From the cell containing the given text, extract its center point as (X, Y) coordinate. 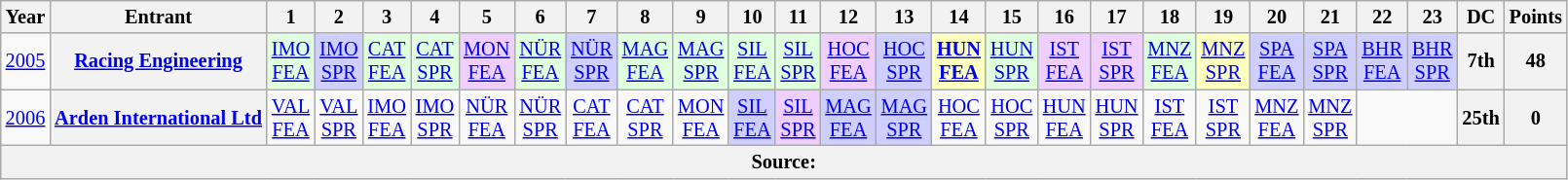
11 (798, 17)
16 (1064, 17)
7 (592, 17)
5 (487, 17)
SPASPR (1330, 61)
15 (1012, 17)
13 (904, 17)
20 (1276, 17)
6 (540, 17)
12 (847, 17)
2006 (25, 118)
17 (1117, 17)
VALSPR (339, 118)
SPAFEA (1276, 61)
Source: (784, 162)
18 (1169, 17)
4 (434, 17)
19 (1223, 17)
14 (958, 17)
21 (1330, 17)
48 (1536, 61)
Points (1536, 17)
23 (1433, 17)
10 (752, 17)
Entrant (158, 17)
9 (701, 17)
VALFEA (290, 118)
8 (645, 17)
2 (339, 17)
2005 (25, 61)
BHRSPR (1433, 61)
0 (1536, 118)
Racing Engineering (158, 61)
22 (1382, 17)
BHRFEA (1382, 61)
7th (1481, 61)
3 (386, 17)
1 (290, 17)
25th (1481, 118)
Arden International Ltd (158, 118)
DC (1481, 17)
Year (25, 17)
